Pinpoint the cell where the given text exists, returning its (X, Y) midpoint coordinate. 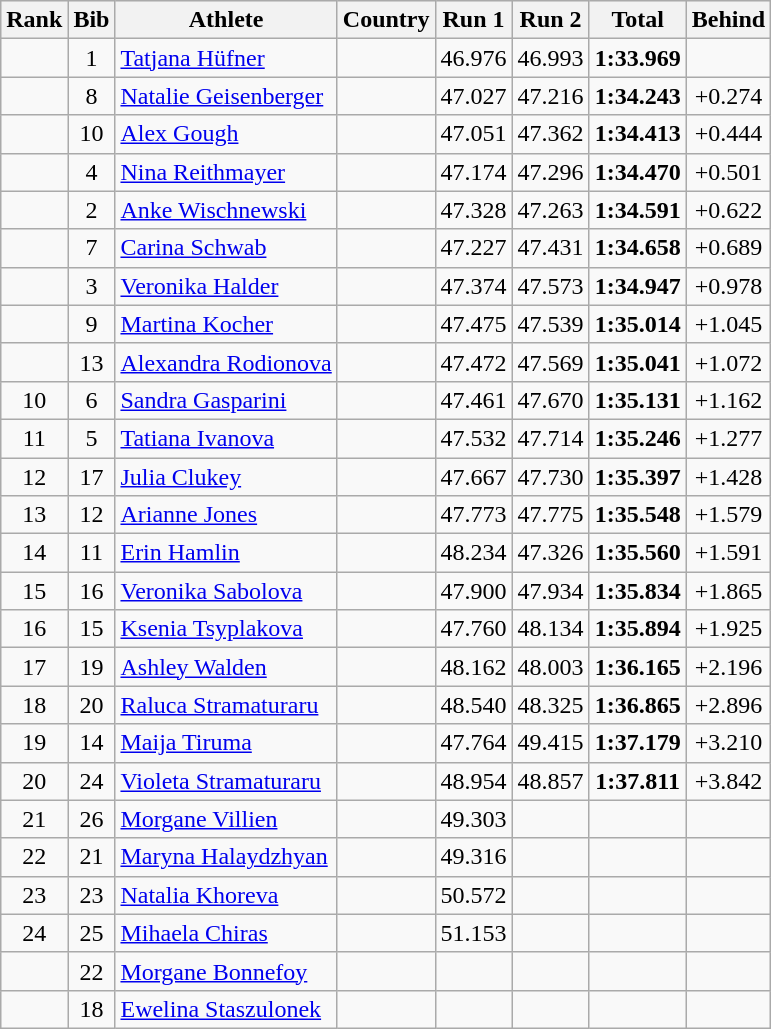
Athlete (226, 20)
47.764 (474, 743)
48.234 (474, 553)
47.374 (474, 286)
+0.444 (728, 134)
Rank (34, 20)
+1.865 (728, 591)
49.303 (474, 819)
Run 2 (550, 20)
47.775 (550, 515)
51.153 (474, 933)
+1.072 (728, 362)
47.760 (474, 629)
+1.925 (728, 629)
47.573 (550, 286)
+2.896 (728, 705)
Morgane Villien (226, 819)
Arianne Jones (226, 515)
+1.162 (728, 400)
Carina Schwab (226, 248)
Tatiana Ivanova (226, 438)
49.415 (550, 743)
26 (92, 819)
47.461 (474, 400)
1:35.014 (638, 324)
Maija Tiruma (226, 743)
Martina Kocher (226, 324)
1:35.560 (638, 553)
Ksenia Tsyplakova (226, 629)
Run 1 (474, 20)
Total (638, 20)
Morgane Bonnefoy (226, 971)
+1.591 (728, 553)
1 (92, 58)
48.003 (550, 667)
+3.210 (728, 743)
1:34.413 (638, 134)
+0.501 (728, 172)
1:33.969 (638, 58)
47.667 (474, 477)
1:34.243 (638, 96)
+0.274 (728, 96)
1:34.591 (638, 210)
2 (92, 210)
47.714 (550, 438)
47.900 (474, 591)
Anke Wischnewski (226, 210)
47.569 (550, 362)
1:35.131 (638, 400)
46.976 (474, 58)
1:35.041 (638, 362)
47.670 (550, 400)
+0.689 (728, 248)
Alex Gough (226, 134)
46.993 (550, 58)
47.431 (550, 248)
1:35.397 (638, 477)
3 (92, 286)
+0.978 (728, 286)
48.134 (550, 629)
Ewelina Staszulonek (226, 1009)
1:36.165 (638, 667)
4 (92, 172)
47.532 (474, 438)
48.857 (550, 781)
1:34.470 (638, 172)
Country (386, 20)
47.475 (474, 324)
Mihaela Chiras (226, 933)
47.472 (474, 362)
1:35.834 (638, 591)
Ashley Walden (226, 667)
+0.622 (728, 210)
47.362 (550, 134)
1:34.947 (638, 286)
47.328 (474, 210)
47.296 (550, 172)
48.954 (474, 781)
47.263 (550, 210)
1:35.246 (638, 438)
47.539 (550, 324)
Julia Clukey (226, 477)
Tatjana Hüfner (226, 58)
47.027 (474, 96)
Veronika Halder (226, 286)
9 (92, 324)
49.316 (474, 857)
+1.277 (728, 438)
6 (92, 400)
Nina Reithmayer (226, 172)
Alexandra Rodionova (226, 362)
+1.579 (728, 515)
47.773 (474, 515)
Maryna Halaydzhyan (226, 857)
Natalia Khoreva (226, 895)
50.572 (474, 895)
47.216 (550, 96)
47.326 (550, 553)
+1.045 (728, 324)
+1.428 (728, 477)
Veronika Sabolova (226, 591)
1:35.894 (638, 629)
Natalie Geisenberger (226, 96)
Erin Hamlin (226, 553)
48.162 (474, 667)
48.325 (550, 705)
Sandra Gasparini (226, 400)
47.227 (474, 248)
Bib (92, 20)
25 (92, 933)
Raluca Stramaturaru (226, 705)
1:37.179 (638, 743)
1:36.865 (638, 705)
1:35.548 (638, 515)
8 (92, 96)
47.934 (550, 591)
48.540 (474, 705)
+2.196 (728, 667)
47.174 (474, 172)
47.730 (550, 477)
1:37.811 (638, 781)
7 (92, 248)
1:34.658 (638, 248)
Violeta Stramaturaru (226, 781)
Behind (728, 20)
+3.842 (728, 781)
47.051 (474, 134)
5 (92, 438)
